Return the [x, y] coordinate for the center point of the cell that contains the specified text.  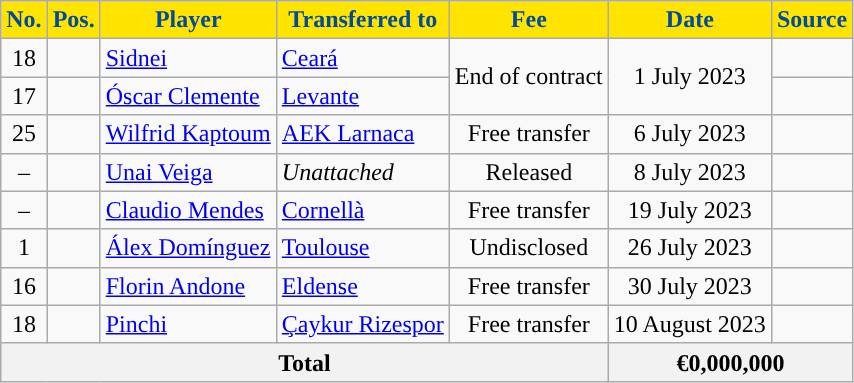
Óscar Clemente [188, 96]
6 July 2023 [690, 134]
Date [690, 20]
Ceará [362, 58]
No. [24, 20]
AEK Larnaca [362, 134]
Eldense [362, 286]
Released [528, 172]
16 [24, 286]
Pinchi [188, 324]
Wilfrid Kaptoum [188, 134]
30 July 2023 [690, 286]
Total [305, 362]
€0,000,000 [730, 362]
1 [24, 248]
Unattached [362, 172]
Cornellà [362, 210]
Pos. [74, 20]
1 July 2023 [690, 77]
Sidnei [188, 58]
Claudio Mendes [188, 210]
Source [812, 20]
25 [24, 134]
Levante [362, 96]
10 August 2023 [690, 324]
Fee [528, 20]
Unai Veiga [188, 172]
Álex Domínguez [188, 248]
Toulouse [362, 248]
End of contract [528, 77]
19 July 2023 [690, 210]
Player [188, 20]
Transferred to [362, 20]
Undisclosed [528, 248]
26 July 2023 [690, 248]
Çaykur Rizespor [362, 324]
8 July 2023 [690, 172]
17 [24, 96]
Florin Andone [188, 286]
